Identify which cell holds the provided text, then report its (x, y) central coordinate. 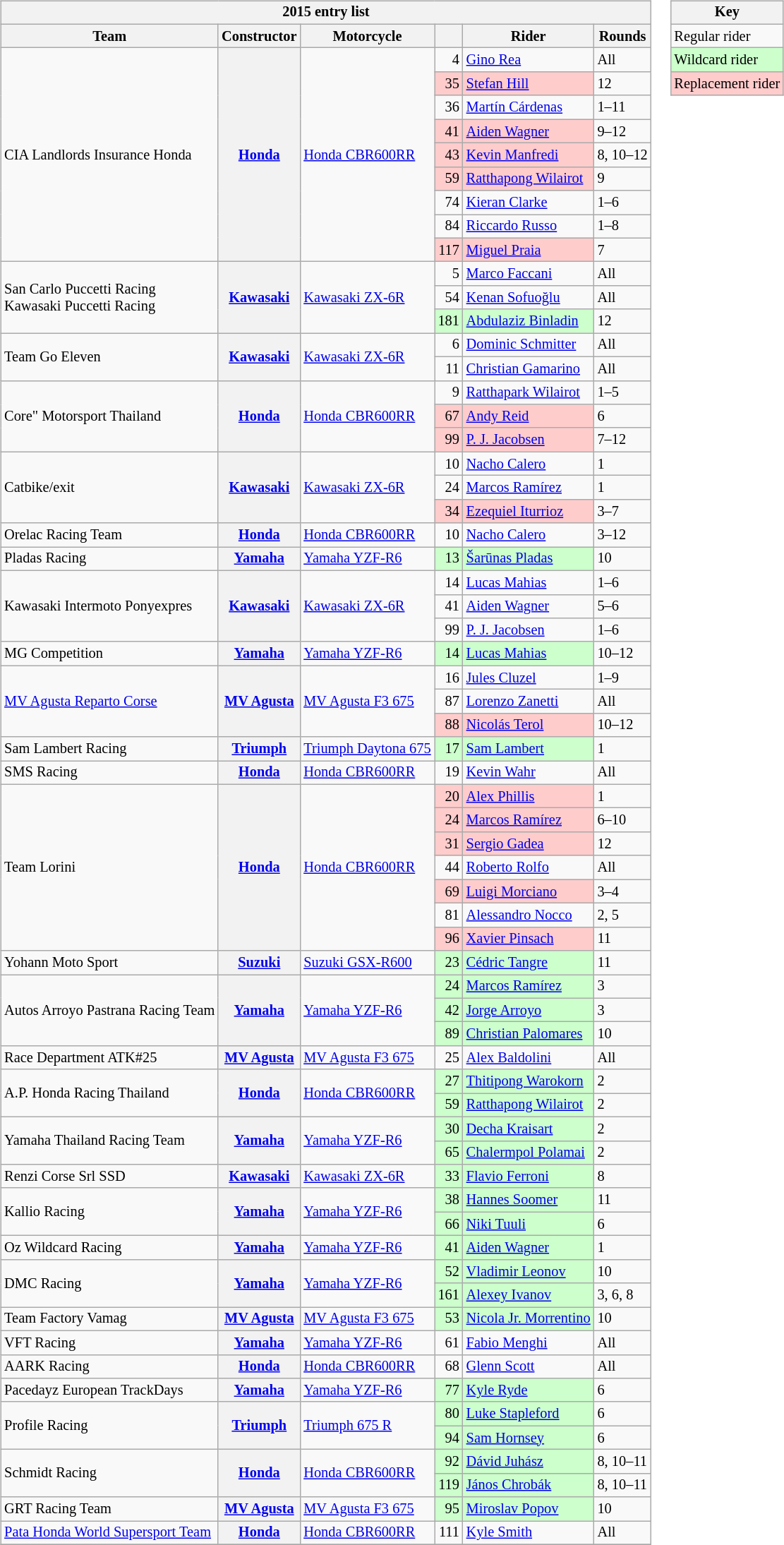
1–8 (622, 227)
96 (449, 939)
Replacement rider (727, 84)
5–6 (622, 606)
1–9 (622, 678)
7–12 (622, 440)
35 (449, 84)
13 (449, 559)
7 (622, 250)
8 (622, 1177)
GRT Racing Team (109, 1509)
Lorenzo Zanetti (529, 702)
66 (449, 1224)
87 (449, 702)
Core" Motorsport Thailand (109, 416)
Schmidt Racing (109, 1474)
Ratthapark Wilairot (529, 392)
34 (449, 511)
Luke Stapleford (529, 1414)
Marco Faccani (529, 274)
Constructor (259, 36)
67 (449, 416)
A.P. Honda Racing Thailand (109, 1093)
Nicolás Terol (529, 725)
84 (449, 227)
Decha Kraisart (529, 1129)
Kallio Racing (109, 1211)
Jorge Arroyo (529, 1010)
9–12 (622, 131)
Yohann Moto Sport (109, 963)
Pladas Racing (109, 559)
65 (449, 1153)
AARK Racing (109, 1366)
Yamaha Thailand Racing Team (109, 1141)
Flavio Ferroni (529, 1177)
Oz Wildcard Racing (109, 1248)
Andy Reid (529, 416)
Luigi Morciano (529, 891)
1–5 (622, 392)
Wildcard rider (727, 60)
Key (727, 13)
Vladimir Leonov (529, 1271)
38 (449, 1200)
Šarūnas Pladas (529, 559)
Xavier Pinsach (529, 939)
Team (109, 36)
Christian Gamarino (529, 368)
4 (449, 60)
3–12 (622, 535)
30 (449, 1129)
Stefan Hill (529, 84)
Triumph 675 R (367, 1426)
77 (449, 1390)
Motorcycle (367, 36)
Roberto Rolfo (529, 867)
Kieran Clarke (529, 203)
Profile Racing (109, 1426)
Cédric Tangre (529, 963)
Alex Baldolini (529, 1058)
Pata Honda World Supersport Team (109, 1533)
Rounds (622, 36)
Autos Arroyo Pastrana Racing Team (109, 1011)
94 (449, 1438)
3, 6, 8 (622, 1295)
SMS Racing (109, 773)
54 (449, 298)
Kenan Sofuoğlu (529, 298)
Kevin Wahr (529, 773)
2015 entry list (326, 13)
Miroslav Popov (529, 1509)
17 (449, 749)
Sam Lambert (529, 749)
36 (449, 107)
25 (449, 1058)
69 (449, 891)
MG Competition (109, 654)
Sam Hornsey (529, 1438)
3–7 (622, 511)
Alessandro Nocco (529, 915)
Abdulaziz Binladin (529, 321)
San Carlo Puccetti RacingKawasaki Puccetti Racing (109, 298)
Chalermpol Polamai (529, 1153)
53 (449, 1319)
1–11 (622, 107)
DMC Racing (109, 1283)
Niki Tuuli (529, 1224)
44 (449, 867)
68 (449, 1366)
János Chrobák (529, 1485)
Team Go Eleven (109, 357)
Alexey Ivanov (529, 1295)
88 (449, 725)
Kyle Ryde (529, 1390)
Orelac Racing Team (109, 535)
CIA Landlords Insurance Honda (109, 155)
Christian Palomares (529, 1034)
Race Department ATK#25 (109, 1058)
Thitipong Warokorn (529, 1081)
Regular rider (727, 36)
Renzi Corse Srl SSD (109, 1177)
Gino Rea (529, 60)
Riccardo Russo (529, 227)
33 (449, 1177)
Jules Cluzel (529, 678)
119 (449, 1485)
2, 5 (622, 915)
8, 10–12 (622, 155)
MV Agusta Reparto Corse (109, 702)
27 (449, 1081)
Suzuki (259, 963)
Dávid Juhász (529, 1462)
3–4 (622, 891)
95 (449, 1509)
Ezequiel Iturrioz (529, 511)
Catbike/exit (109, 487)
89 (449, 1034)
Kyle Smith (529, 1533)
19 (449, 773)
Triumph Daytona 675 (367, 749)
5 (449, 274)
43 (449, 155)
23 (449, 963)
Nicola Jr. Morrentino (529, 1319)
Rider (529, 36)
42 (449, 1010)
VFT Racing (109, 1342)
Kawasaki Intermoto Ponyexpres (109, 606)
161 (449, 1295)
80 (449, 1414)
181 (449, 321)
20 (449, 796)
Sergio Gadea (529, 844)
Fabio Menghi (529, 1342)
111 (449, 1533)
74 (449, 203)
Pacedayz European TrackDays (109, 1390)
Team Factory Vamag (109, 1319)
81 (449, 915)
Sam Lambert Racing (109, 749)
Glenn Scott (529, 1366)
16 (449, 678)
Alex Phillis (529, 796)
61 (449, 1342)
117 (449, 250)
Miguel Praia (529, 250)
52 (449, 1271)
31 (449, 844)
6–10 (622, 820)
Martín Cárdenas (529, 107)
Team Lorini (109, 867)
Kevin Manfredi (529, 155)
Suzuki GSX-R600 (367, 963)
Dominic Schmitter (529, 345)
92 (449, 1462)
Hannes Soomer (529, 1200)
